Detect which cell encompasses the target text, then output its (X, Y) center coordinate. 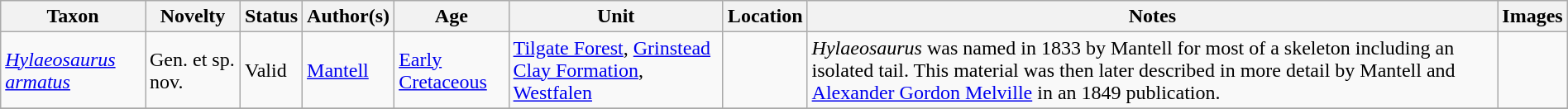
Mantell (349, 70)
Early Cretaceous (452, 70)
Notes (1153, 17)
Images (1532, 17)
Tilgate Forest, Grinstead Clay Formation, Westfalen (615, 70)
Taxon (73, 17)
Location (765, 17)
Unit (615, 17)
Age (452, 17)
Author(s) (349, 17)
Status (271, 17)
Hylaeosaurus armatus (73, 70)
Valid (271, 70)
Gen. et sp. nov. (194, 70)
Novelty (194, 17)
